From the cell containing the given text, extract its center point as (x, y) coordinate. 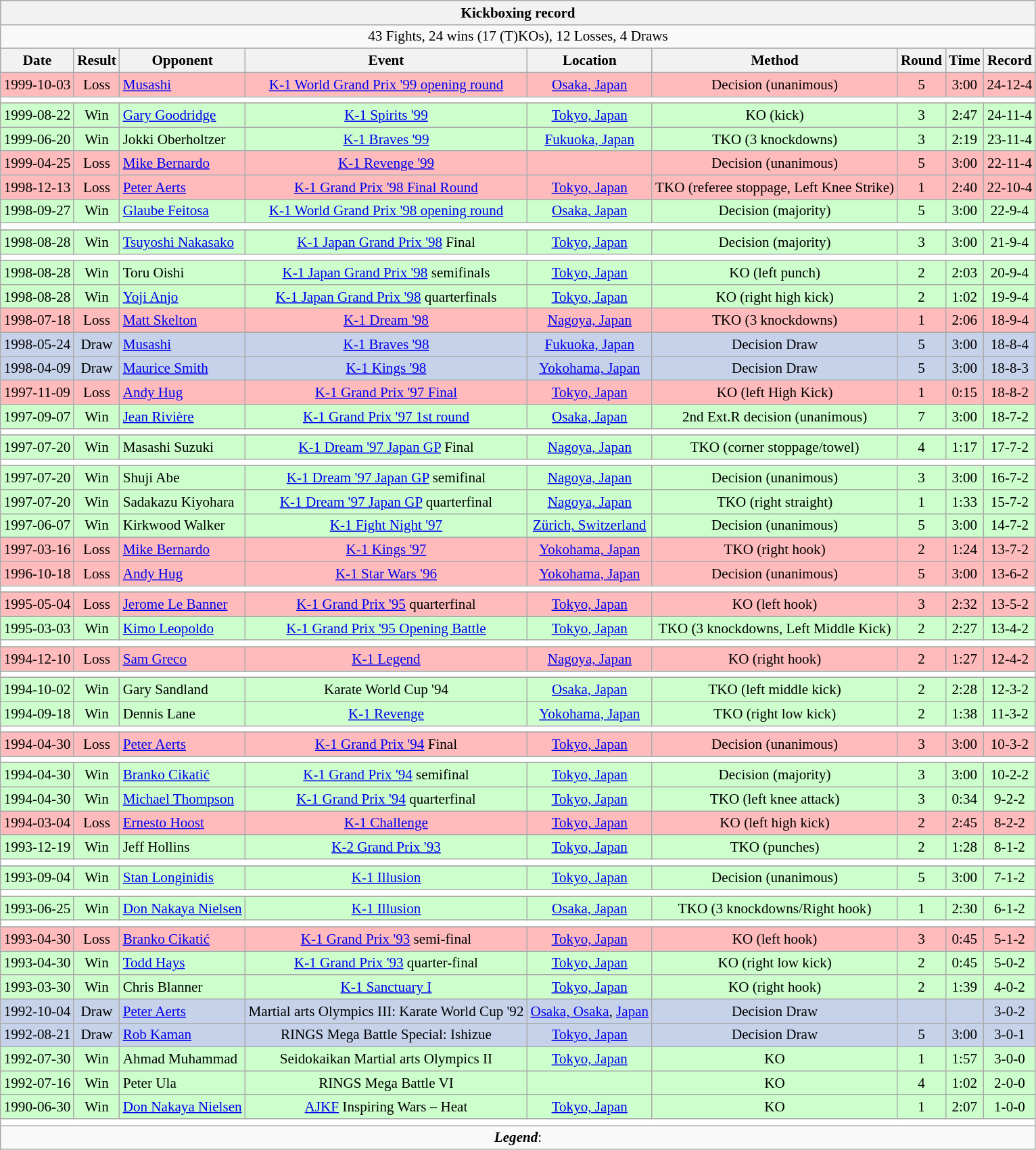
K-1 Grand Prix '94 quarterfinal (387, 798)
Kimo Leopoldo (183, 628)
TKO (referee stoppage, Left Knee Strike) (775, 187)
2:03 (964, 272)
TKO (left middle kick) (775, 690)
6-1-2 (1010, 908)
Tsuyoshi Nakasako (183, 242)
Ahmad Muhammad (183, 1059)
1:17 (964, 446)
12-4-2 (1010, 659)
Jeff Hollins (183, 847)
1993-12-19 (37, 847)
Masashi Suzuki (183, 446)
Ernesto Hoost (183, 823)
Gary Goodridge (183, 115)
2:47 (964, 115)
13-6-2 (1010, 574)
RINGS Mega Battle Special: Ishizue (387, 1035)
12-3-2 (1010, 690)
1:28 (964, 847)
2-0-0 (1010, 1082)
K-1 Challenge (387, 823)
2:27 (964, 628)
3-0-1 (1010, 1035)
Glaube Feitosa (183, 211)
K-1 Legend (387, 659)
Sadakazu Kiyohara (183, 502)
Rob Kaman (183, 1035)
RINGS Mega Battle VI (387, 1082)
Event (387, 61)
K-1 Star Wars '96 (387, 574)
22-9-4 (1010, 211)
1999-10-03 (37, 84)
0:34 (964, 798)
K-1 Grand Prix '97 1st round (387, 417)
Jokki Oberholtzer (183, 139)
Toru Oishi (183, 272)
1993-06-25 (37, 908)
Jean Rivière (183, 417)
18-9-4 (1010, 321)
1:27 (964, 659)
K-1 Grand Prix '97 Final (387, 392)
KO (left High Kick) (775, 392)
22-11-4 (1010, 162)
K-1 Sanctuary I (387, 986)
K-1 World Grand Prix '98 opening round (387, 211)
K-1 Japan Grand Prix '98 quarterfinals (387, 296)
3-0-0 (1010, 1059)
Opponent (183, 61)
Matt Skelton (183, 321)
8-1-2 (1010, 847)
KO (right high kick) (775, 296)
Chris Blanner (183, 986)
1998-04-09 (37, 368)
2nd Ext.R decision (unanimous) (775, 417)
8-2-2 (1010, 823)
TKO (3 knockdowns/Right hook) (775, 908)
1992-07-30 (37, 1059)
1:57 (964, 1059)
23-11-4 (1010, 139)
2:07 (964, 1107)
1999-08-22 (37, 115)
14-7-2 (1010, 525)
Jerome Le Banner (183, 605)
K-1 Japan Grand Prix '98 Final (387, 242)
Kirkwood Walker (183, 525)
2:45 (964, 823)
Kickboxing record (518, 12)
9-2-2 (1010, 798)
TKO (corner stoppage/towel) (775, 446)
13-5-2 (1010, 605)
K-1 Revenge (387, 713)
1994-03-04 (37, 823)
1998-05-24 (37, 344)
1997-03-16 (37, 549)
17-7-2 (1010, 446)
1-0-0 (1010, 1107)
2:30 (964, 908)
10-2-2 (1010, 775)
1998-07-18 (37, 321)
2:19 (964, 139)
1996-10-18 (37, 574)
Record (1010, 61)
Location (590, 61)
1997-09-07 (37, 417)
2:32 (964, 605)
Peter Ula (183, 1082)
0:15 (964, 392)
11-3-2 (1010, 713)
22-10-4 (1010, 187)
K-1 Grand Prix '95 Opening Battle (387, 628)
1990-06-30 (37, 1107)
Karate World Cup '94 (387, 690)
1995-03-03 (37, 628)
TKO (right hook) (775, 549)
1992-10-04 (37, 1011)
20-9-4 (1010, 272)
Seidokaikan Martial arts Olympics II (387, 1059)
K-1 Dream '97 Japan GP quarterfinal (387, 502)
1998-09-27 (37, 211)
Martial arts Olympics III: Karate World Cup '92 (387, 1011)
1995-05-04 (37, 605)
13-7-2 (1010, 549)
Shuji Abe (183, 478)
K-2 Grand Prix '93 (387, 847)
K-1 Grand Prix '94 Final (387, 744)
K-1 Braves '99 (387, 139)
K-1 Fight Night '97 (387, 525)
Legend: (518, 1138)
4-0-2 (1010, 986)
1997-06-07 (37, 525)
19-9-4 (1010, 296)
1:33 (964, 502)
1992-07-16 (37, 1082)
Round (921, 61)
5-0-2 (1010, 963)
K-1 Revenge '99 (387, 162)
K-1 World Grand Prix '99 opening round (387, 84)
Todd Hays (183, 963)
K-1 Kings '98 (387, 368)
Osaka, Osaka, Japan (590, 1011)
2:28 (964, 690)
1999-06-20 (37, 139)
TKO (left knee attack) (775, 798)
7 (921, 417)
Stan Longinidis (183, 878)
Date (37, 61)
2:40 (964, 187)
1992-08-21 (37, 1035)
1:39 (964, 986)
Gary Sandland (183, 690)
21-9-4 (1010, 242)
18-8-3 (1010, 368)
K-1 Kings '97 (387, 549)
K-1 Dream '97 Japan GP Final (387, 446)
K-1 Dream '98 (387, 321)
Maurice Smith (183, 368)
Method (775, 61)
3-0-2 (1010, 1011)
1:38 (964, 713)
24-12-4 (1010, 84)
1:24 (964, 549)
1993-03-30 (37, 986)
Result (96, 61)
1993-09-04 (37, 878)
K-1 Grand Prix '95 quarterfinal (387, 605)
1994-12-10 (37, 659)
KO (left high kick) (775, 823)
K-1 Grand Prix '93 quarter-final (387, 963)
24-11-4 (1010, 115)
18-7-2 (1010, 417)
Michael Thompson (183, 798)
K-1 Dream '97 Japan GP semifinal (387, 478)
KO (left punch) (775, 272)
7-1-2 (1010, 878)
K-1 Japan Grand Prix '98 semifinals (387, 272)
K-1 Grand Prix '98 Final Round (387, 187)
TKO (3 knockdowns, Left Middle Kick) (775, 628)
5-1-2 (1010, 939)
1994-09-18 (37, 713)
13-4-2 (1010, 628)
15-7-2 (1010, 502)
AJKF Inspiring Wars – Heat (387, 1107)
18-8-4 (1010, 344)
K-1 Braves '98 (387, 344)
TKO (right low kick) (775, 713)
10-3-2 (1010, 744)
Sam Greco (183, 659)
16-7-2 (1010, 478)
Time (964, 61)
1998-12-13 (37, 187)
Zürich, Switzerland (590, 525)
K-1 Grand Prix '94 semifinal (387, 775)
1994-10-02 (37, 690)
KO (right low kick) (775, 963)
KO (kick) (775, 115)
K-1 Grand Prix '93 semi-final (387, 939)
TKO (punches) (775, 847)
1997-11-09 (37, 392)
Yoji Anjo (183, 296)
Dennis Lane (183, 713)
K-1 Spirits '99 (387, 115)
18-8-2 (1010, 392)
2:06 (964, 321)
TKO (right straight) (775, 502)
43 Fights, 24 wins (17 (T)KOs), 12 Losses, 4 Draws (518, 37)
1999-04-25 (37, 162)
